From the cell containing the given text, extract its center point as [X, Y] coordinate. 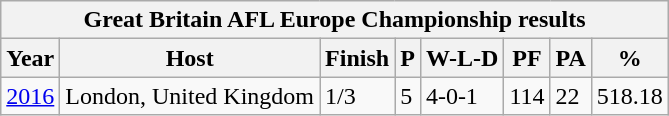
Host [190, 58]
22 [570, 96]
P [408, 58]
5 [408, 96]
Finish [358, 58]
W-L-D [462, 58]
1/3 [358, 96]
% [630, 58]
London, United Kingdom [190, 96]
114 [527, 96]
Year [30, 58]
PA [570, 58]
PF [527, 58]
2016 [30, 96]
Great Britain AFL Europe Championship results [335, 20]
4-0-1 [462, 96]
518.18 [630, 96]
